Determine the (x, y) coordinate at the center of the cell enclosing the given text.  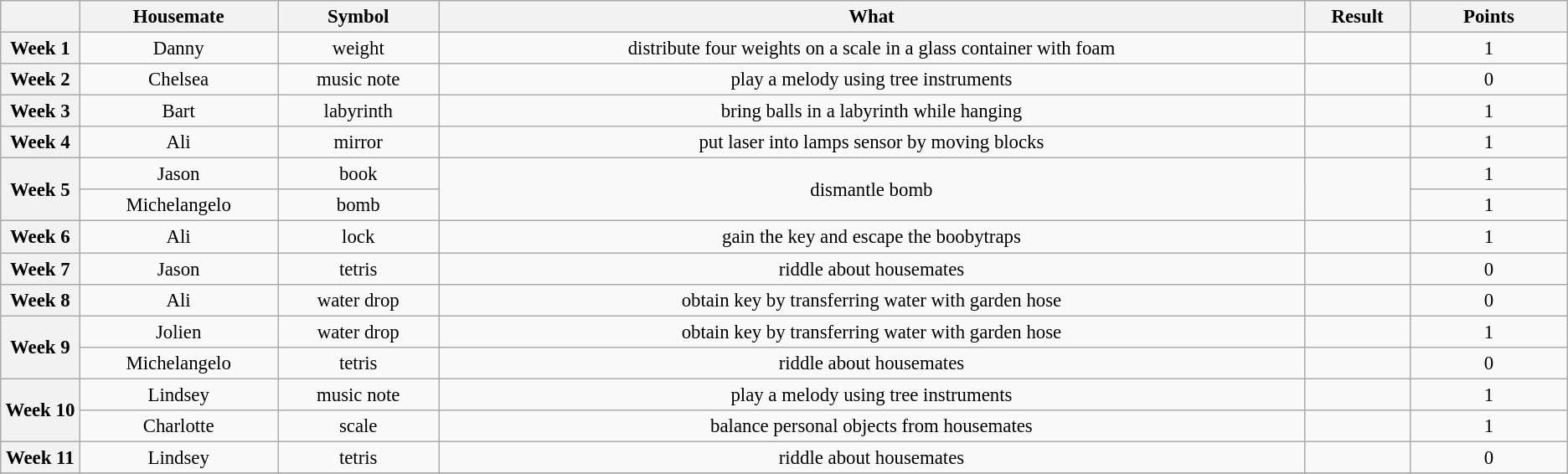
put laser into lamps sensor by moving blocks (871, 142)
Chelsea (179, 80)
weight (358, 49)
Week 4 (40, 142)
Week 2 (40, 80)
Week 6 (40, 237)
Week 8 (40, 300)
dismantle bomb (871, 189)
Week 10 (40, 410)
book (358, 174)
Symbol (358, 17)
distribute four weights on a scale in a glass container with foam (871, 49)
Week 3 (40, 111)
balance personal objects from housemates (871, 426)
Week 5 (40, 189)
scale (358, 426)
Result (1357, 17)
Points (1489, 17)
Jolien (179, 332)
labyrinth (358, 111)
What (871, 17)
lock (358, 237)
Week 9 (40, 347)
bring balls in a labyrinth while hanging (871, 111)
Charlotte (179, 426)
Week 7 (40, 269)
Week 1 (40, 49)
Bart (179, 111)
gain the key and escape the boobytraps (871, 237)
bomb (358, 205)
Housemate (179, 17)
Danny (179, 49)
Week 11 (40, 457)
mirror (358, 142)
